Search for the cell housing the specified text and yield its [X, Y] center coordinate. 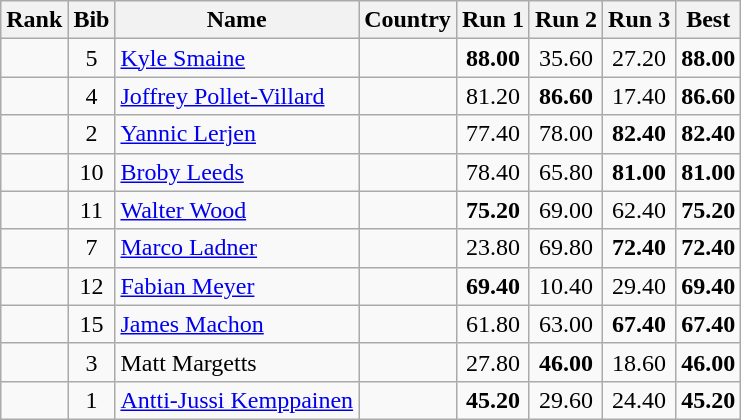
Rank [34, 20]
7 [92, 248]
78.00 [566, 134]
2 [92, 134]
81.20 [492, 96]
10.40 [566, 286]
Marco Ladner [237, 248]
62.40 [640, 210]
Run 1 [492, 20]
Broby Leeds [237, 172]
Antti-Jussi Kemppainen [237, 400]
5 [92, 58]
23.80 [492, 248]
63.00 [566, 324]
Bib [92, 20]
17.40 [640, 96]
Matt Margetts [237, 362]
27.80 [492, 362]
18.60 [640, 362]
12 [92, 286]
35.60 [566, 58]
78.40 [492, 172]
Fabian Meyer [237, 286]
61.80 [492, 324]
77.40 [492, 134]
24.40 [640, 400]
15 [92, 324]
Run 2 [566, 20]
Yannic Lerjen [237, 134]
11 [92, 210]
69.00 [566, 210]
3 [92, 362]
1 [92, 400]
Joffrey Pollet-Villard [237, 96]
69.80 [566, 248]
Run 3 [640, 20]
Country [408, 20]
29.60 [566, 400]
65.80 [566, 172]
Best [708, 20]
29.40 [640, 286]
Kyle Smaine [237, 58]
27.20 [640, 58]
10 [92, 172]
Walter Wood [237, 210]
4 [92, 96]
Name [237, 20]
James Machon [237, 324]
